Provide the [x, y] coordinate of the cell's center where the given text is located.  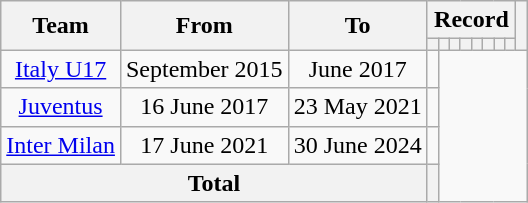
Total [214, 183]
June 2017 [358, 69]
Inter Milan [61, 145]
30 June 2024 [358, 145]
Record [471, 20]
Juventus [61, 107]
Italy U17 [61, 69]
17 June 2021 [204, 145]
23 May 2021 [358, 107]
To [358, 26]
From [204, 26]
16 June 2017 [204, 107]
September 2015 [204, 69]
Team [61, 26]
